Capture the cell that displays the provided text and extract its (x, y) central coordinate. 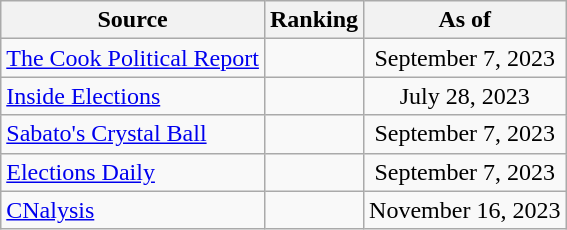
November 16, 2023 (465, 210)
As of (465, 20)
Inside Elections (133, 96)
Ranking (314, 20)
July 28, 2023 (465, 96)
Source (133, 20)
CNalysis (133, 210)
The Cook Political Report (133, 58)
Elections Daily (133, 172)
Sabato's Crystal Ball (133, 134)
